From the cell containing the given text, extract its center point as [X, Y] coordinate. 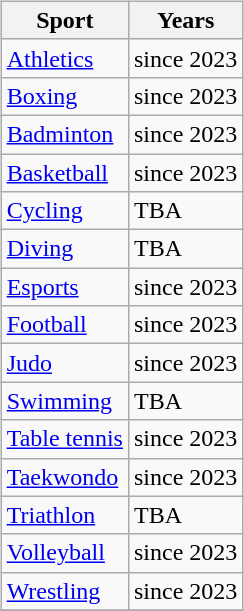
Sport [64, 20]
Triathlon [64, 515]
Taekwondo [64, 477]
Wrestling [64, 591]
Football [64, 325]
Volleyball [64, 553]
Basketball [64, 173]
Swimming [64, 401]
Years [185, 20]
Table tennis [64, 439]
Esports [64, 287]
Judo [64, 363]
Badminton [64, 134]
Cycling [64, 211]
Athletics [64, 58]
Diving [64, 249]
Boxing [64, 96]
